Identify which cell holds the provided text, then report its [X, Y] central coordinate. 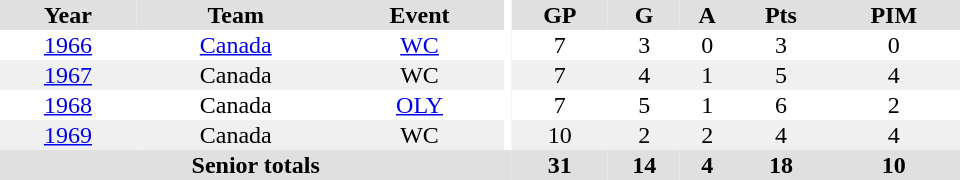
OLY [420, 105]
18 [780, 165]
1966 [68, 45]
A [707, 15]
1969 [68, 135]
Pts [780, 15]
1968 [68, 105]
PIM [894, 15]
GP [560, 15]
Event [420, 15]
14 [644, 165]
1967 [68, 75]
Team [236, 15]
Senior totals [256, 165]
31 [560, 165]
6 [780, 105]
G [644, 15]
Year [68, 15]
